Extract the (X, Y) coordinate from the center of the cell holding the provided text.  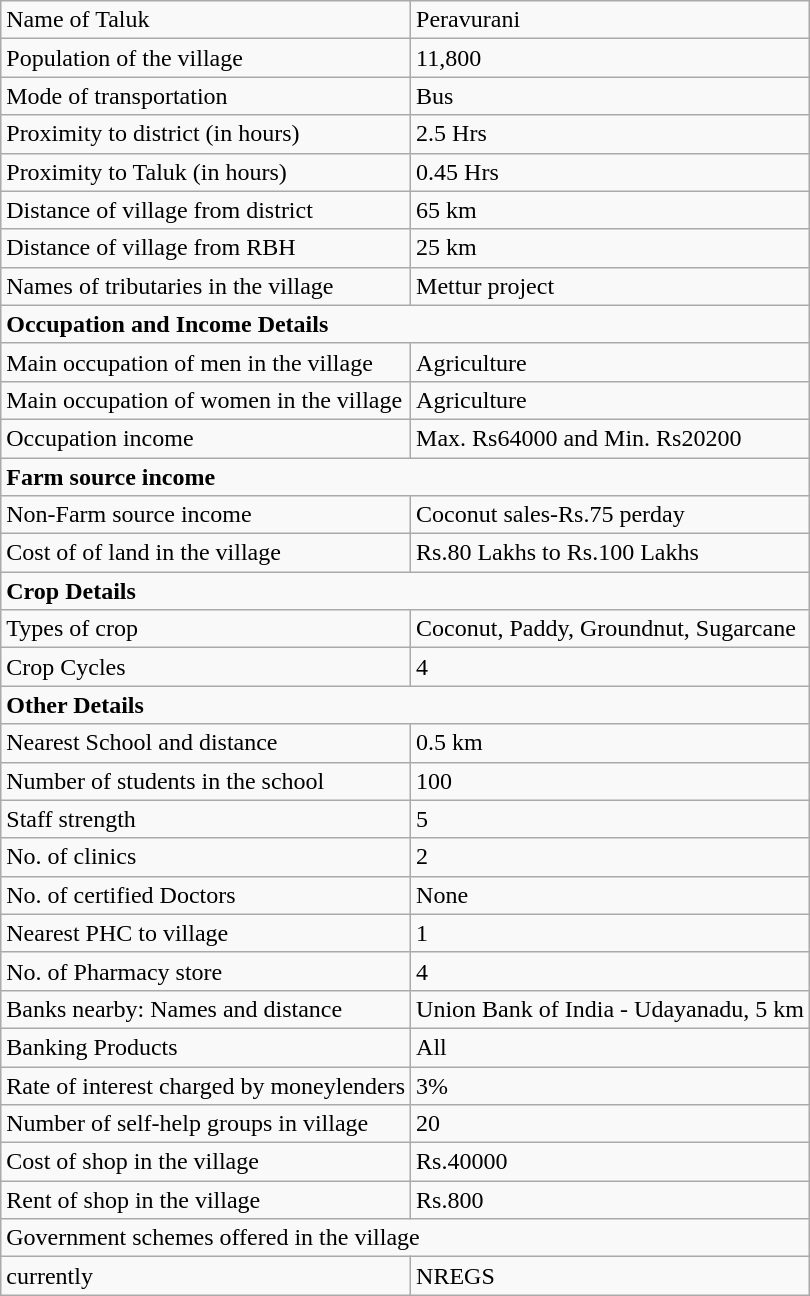
Government schemes offered in the village (406, 1238)
11,800 (610, 58)
Rent of shop in the village (206, 1200)
Crop Details (406, 591)
Number of self-help groups in village (206, 1124)
Cost of of land in the village (206, 553)
Types of crop (206, 629)
Occupation and Income Details (406, 324)
Coconut sales-Rs.75 perday (610, 515)
Main occupation of women in the village (206, 400)
NREGS (610, 1276)
Distance of village from RBH (206, 248)
Banking Products (206, 1047)
Crop Cycles (206, 667)
Cost of shop in the village (206, 1162)
Distance of village from district (206, 210)
Nearest PHC to village (206, 933)
Rs.80 Lakhs to Rs.100 Lakhs (610, 553)
Occupation income (206, 438)
Number of students in the school (206, 781)
Farm source income (406, 477)
Mettur project (610, 286)
Other Details (406, 705)
Peravurani (610, 20)
Rs.40000 (610, 1162)
All (610, 1047)
Nearest School and distance (206, 743)
25 km (610, 248)
2.5 Hrs (610, 134)
65 km (610, 210)
5 (610, 819)
Rs.800 (610, 1200)
Main occupation of men in the village (206, 362)
None (610, 895)
0.45 Hrs (610, 172)
Proximity to Taluk (in hours) (206, 172)
100 (610, 781)
Population of the village (206, 58)
currently (206, 1276)
No. of Pharmacy store (206, 971)
2 (610, 857)
Names of tributaries in the village (206, 286)
3% (610, 1085)
Proximity to district (in hours) (206, 134)
No. of clinics (206, 857)
Staff strength (206, 819)
Mode of transportation (206, 96)
Union Bank of India - Udayanadu, 5 km (610, 1009)
Rate of interest charged by moneylenders (206, 1085)
Banks nearby: Names and distance (206, 1009)
Non-Farm source income (206, 515)
Coconut, Paddy, Groundnut, Sugarcane (610, 629)
Bus (610, 96)
20 (610, 1124)
Name of Taluk (206, 20)
No. of certified Doctors (206, 895)
0.5 km (610, 743)
1 (610, 933)
Max. Rs64000 and Min. Rs20200 (610, 438)
